Extract the [X, Y] coordinate from the center of the cell holding the provided text.  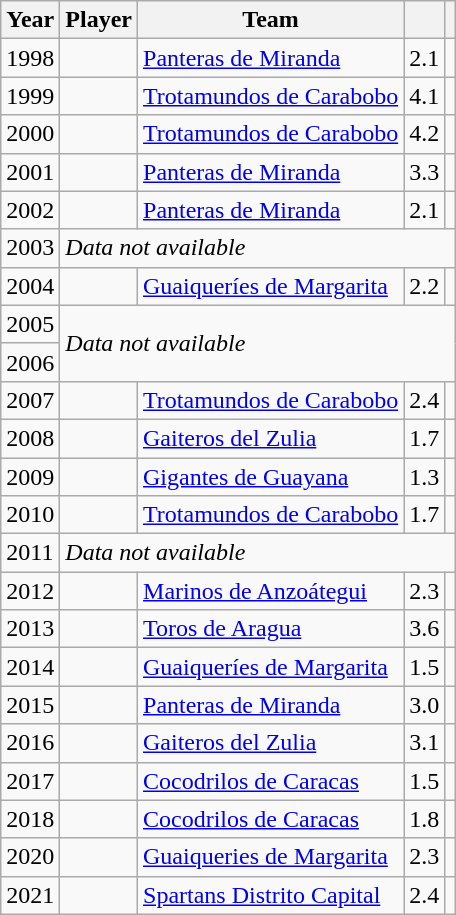
3.6 [424, 629]
3.3 [424, 172]
1999 [30, 96]
Guaiqueries de Margarita [271, 857]
2017 [30, 781]
1.3 [424, 477]
2005 [30, 324]
2000 [30, 134]
Toros de Aragua [271, 629]
Year [30, 20]
2002 [30, 210]
2007 [30, 400]
2001 [30, 172]
Spartans Distrito Capital [271, 895]
2011 [30, 553]
Marinos de Anzoátegui [271, 591]
2015 [30, 705]
4.1 [424, 96]
Team [271, 20]
2018 [30, 819]
2004 [30, 286]
2006 [30, 362]
2021 [30, 895]
2008 [30, 438]
Player [99, 20]
2014 [30, 667]
2009 [30, 477]
2016 [30, 743]
Gigantes de Guayana [271, 477]
1.8 [424, 819]
4.2 [424, 134]
3.1 [424, 743]
2003 [30, 248]
2012 [30, 591]
2020 [30, 857]
3.0 [424, 705]
2013 [30, 629]
1998 [30, 58]
2010 [30, 515]
2.2 [424, 286]
